Extract the (x, y) coordinate from the center of the cell holding the provided text.  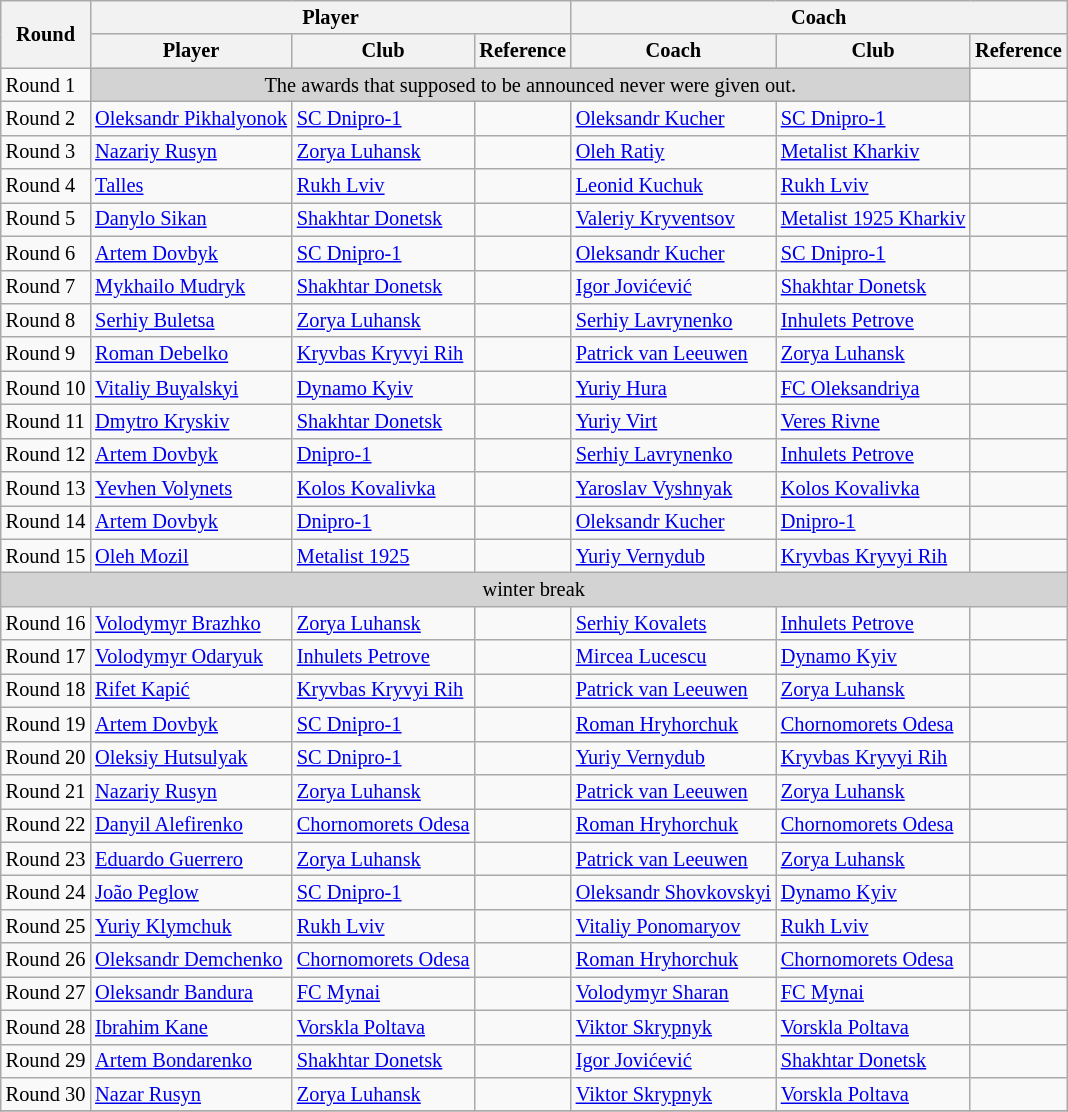
Round 29 (46, 1061)
Round 22 (46, 825)
Oleksiy Hutsulyak (191, 758)
Metalist 1925 (383, 556)
Serhiy Kovalets (674, 623)
Danylo Sikan (191, 219)
Volodymyr Odaryuk (191, 657)
Round 11 (46, 421)
Danyil Alefirenko (191, 825)
Round 27 (46, 993)
João Peglow (191, 892)
Volodymyr Brazhko (191, 623)
Round 7 (46, 287)
Oleksandr Demchenko (191, 960)
Round 16 (46, 623)
Round 30 (46, 1094)
Oleksandr Bandura (191, 993)
Rifet Kapić (191, 690)
Metalist 1925 Kharkiv (873, 219)
Dmytro Kryskiv (191, 421)
Round 15 (46, 556)
Round 20 (46, 758)
Artem Bondarenko (191, 1061)
Round 21 (46, 791)
Round 12 (46, 455)
Ibrahim Kane (191, 1027)
Round 8 (46, 320)
FC Oleksandriya (873, 388)
Mykhailo Mudryk (191, 287)
Round 14 (46, 522)
winter break (534, 589)
Valeriy Kryventsov (674, 219)
Yevhen Volynets (191, 489)
Yuriy Klymchuk (191, 926)
Yaroslav Vyshnyak (674, 489)
The awards that supposed to be announced never were given out. (530, 85)
Mircea Lucescu (674, 657)
Yuriy Virt (674, 421)
Round 9 (46, 354)
Nazar Rusyn (191, 1094)
Round 1 (46, 85)
Round 19 (46, 724)
Round 3 (46, 152)
Roman Debelko (191, 354)
Vitaliy Ponomaryov (674, 926)
Round 26 (46, 960)
Round 28 (46, 1027)
Oleh Ratiy (674, 152)
Round 10 (46, 388)
Round (46, 34)
Yuriy Hura (674, 388)
Round 4 (46, 186)
Round 23 (46, 859)
Round 18 (46, 690)
Round 5 (46, 219)
Metalist Kharkiv (873, 152)
Round 25 (46, 926)
Oleksandr Pikhalyonok (191, 118)
Oleksandr Shovkovskyi (674, 892)
Round 13 (46, 489)
Leonid Kuchuk (674, 186)
Round 2 (46, 118)
Serhiy Buletsa (191, 320)
Round 17 (46, 657)
Round 6 (46, 253)
Volodymyr Sharan (674, 993)
Talles (191, 186)
Eduardo Guerrero (191, 859)
Round 24 (46, 892)
Veres Rivne (873, 421)
Oleh Mozil (191, 556)
Vitaliy Buyalskyi (191, 388)
